Return the [x, y] coordinate for the center point of the cell that contains the specified text.  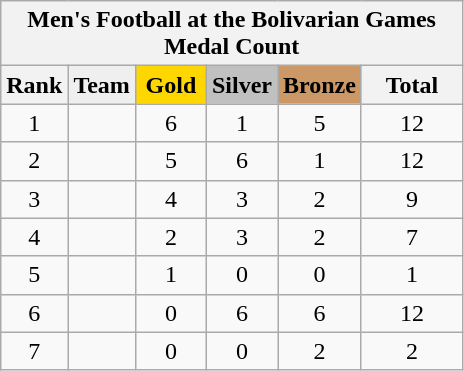
Gold [170, 85]
Rank [34, 85]
Total [412, 85]
9 [412, 199]
Men's Football at the Bolivarian Games Medal Count [232, 34]
Silver [242, 85]
Bronze [320, 85]
Team [102, 85]
